Locate the cell with the specified text and output its [X, Y] center coordinate. 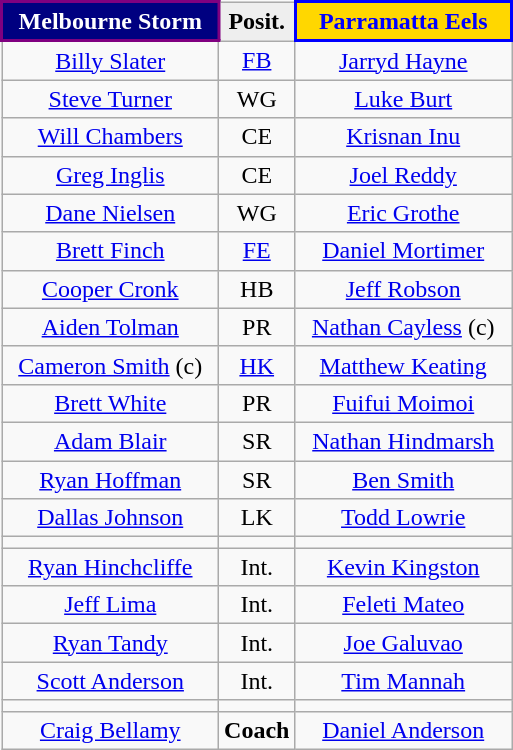
Dallas Johnson [110, 518]
Nathan Hindmarsh [404, 441]
Posit. [257, 22]
FE [257, 251]
Parramatta Eels [404, 22]
Joel Reddy [404, 175]
Steve Turner [110, 99]
Cameron Smith (c) [110, 365]
Feleti Mateo [404, 605]
Billy Slater [110, 60]
Jarryd Hayne [404, 60]
Krisnan Inu [404, 137]
Tim Mannah [404, 681]
Ryan Hinchcliffe [110, 567]
Todd Lowrie [404, 518]
Scott Anderson [110, 681]
Greg Inglis [110, 175]
Jeff Robson [404, 289]
Kevin Kingston [404, 567]
Dane Nielsen [110, 213]
HB [257, 289]
FB [257, 60]
Ryan Tandy [110, 643]
Aiden Tolman [110, 327]
LK [257, 518]
Will Chambers [110, 137]
Daniel Mortimer [404, 251]
HK [257, 365]
Eric Grothe [404, 213]
Brett Finch [110, 251]
Nathan Cayless (c) [404, 327]
Ben Smith [404, 479]
Luke Burt [404, 99]
Matthew Keating [404, 365]
Fuifui Moimoi [404, 403]
Adam Blair [110, 441]
Coach [257, 730]
Craig Bellamy [110, 730]
Daniel Anderson [404, 730]
Joe Galuvao [404, 643]
Brett White [110, 403]
Ryan Hoffman [110, 479]
Jeff Lima [110, 605]
Melbourne Storm [110, 22]
Cooper Cronk [110, 289]
